From the cell containing the given text, extract its center point as [x, y] coordinate. 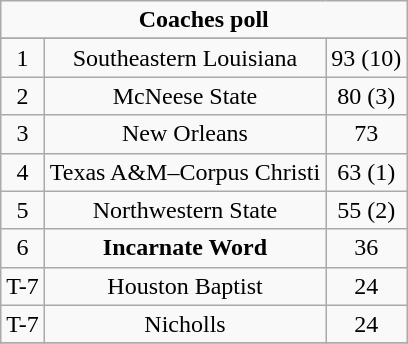
Southeastern Louisiana [184, 58]
Northwestern State [184, 210]
63 (1) [366, 172]
Incarnate Word [184, 248]
5 [23, 210]
55 (2) [366, 210]
New Orleans [184, 134]
3 [23, 134]
1 [23, 58]
Nicholls [184, 324]
Coaches poll [204, 20]
Houston Baptist [184, 286]
Texas A&M–Corpus Christi [184, 172]
80 (3) [366, 96]
4 [23, 172]
36 [366, 248]
2 [23, 96]
McNeese State [184, 96]
73 [366, 134]
6 [23, 248]
93 (10) [366, 58]
